Detect which cell encompasses the target text, then output its (X, Y) center coordinate. 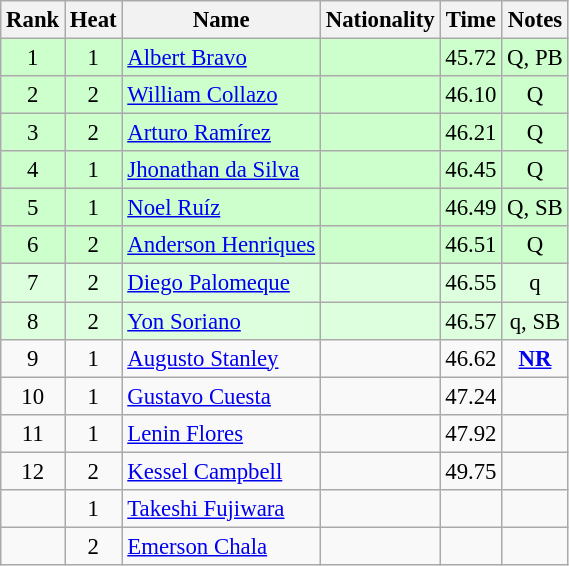
Lenin Flores (222, 433)
Arturo Ramírez (222, 133)
William Collazo (222, 95)
q, SB (535, 321)
Time (471, 20)
46.21 (471, 133)
Heat (94, 20)
10 (33, 396)
11 (33, 433)
46.45 (471, 170)
Anderson Henriques (222, 245)
Yon Soriano (222, 321)
9 (33, 358)
Notes (535, 20)
Takeshi Fujiwara (222, 509)
12 (33, 471)
NR (535, 358)
5 (33, 208)
Kessel Campbell (222, 471)
46.55 (471, 283)
46.51 (471, 245)
Augusto Stanley (222, 358)
Q, PB (535, 58)
46.49 (471, 208)
3 (33, 133)
47.24 (471, 396)
Jhonathan da Silva (222, 170)
8 (33, 321)
46.10 (471, 95)
Noel Ruíz (222, 208)
Q, SB (535, 208)
Albert Bravo (222, 58)
Diego Palomeque (222, 283)
Emerson Chala (222, 546)
Rank (33, 20)
Name (222, 20)
Gustavo Cuesta (222, 396)
46.57 (471, 321)
6 (33, 245)
Nationality (380, 20)
q (535, 283)
7 (33, 283)
47.92 (471, 433)
45.72 (471, 58)
49.75 (471, 471)
46.62 (471, 358)
4 (33, 170)
